Find where the given text appears and provide that cell's center as (X, Y) coordinate. 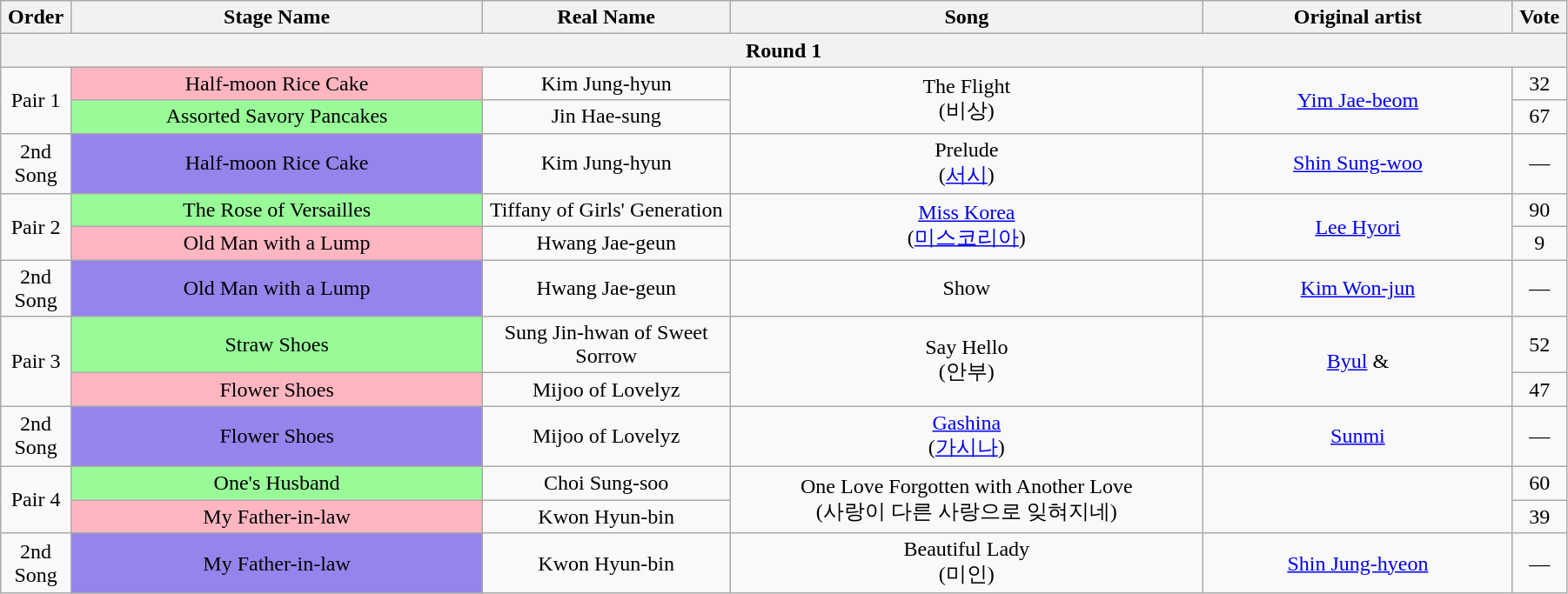
Gashina(가시나) (967, 437)
Pair 3 (37, 362)
Pair 1 (37, 100)
Stage Name (277, 17)
One's Husband (277, 483)
Kim Won-jun (1357, 289)
90 (1540, 210)
39 (1540, 516)
Choi Sung-soo (606, 483)
Original artist (1357, 17)
Beautiful Lady(미인) (967, 564)
47 (1540, 390)
Vote (1540, 17)
Yim Jae-beom (1357, 100)
Straw Shoes (277, 344)
Prelude(서시) (967, 164)
Miss Korea(미스코리아) (967, 227)
Lee Hyori (1357, 227)
Sung Jin-hwan of Sweet Sorrow (606, 344)
Show (967, 289)
Jin Hae-sung (606, 117)
Pair 4 (37, 499)
Sunmi (1357, 437)
Byul & (1357, 362)
Real Name (606, 17)
Tiffany of Girls' Generation (606, 210)
The Flight(비상) (967, 100)
52 (1540, 344)
Order (37, 17)
The Rose of Versailles (277, 210)
60 (1540, 483)
Round 1 (784, 50)
67 (1540, 117)
9 (1540, 244)
Say Hello(안부) (967, 362)
Pair 2 (37, 227)
Shin Sung-woo (1357, 164)
32 (1540, 83)
Song (967, 17)
One Love Forgotten with Another Love(사랑이 다른 사랑으로 잊혀지네) (967, 499)
Assorted Savory Pancakes (277, 117)
Shin Jung-hyeon (1357, 564)
